Capture the cell that displays the provided text and extract its (X, Y) central coordinate. 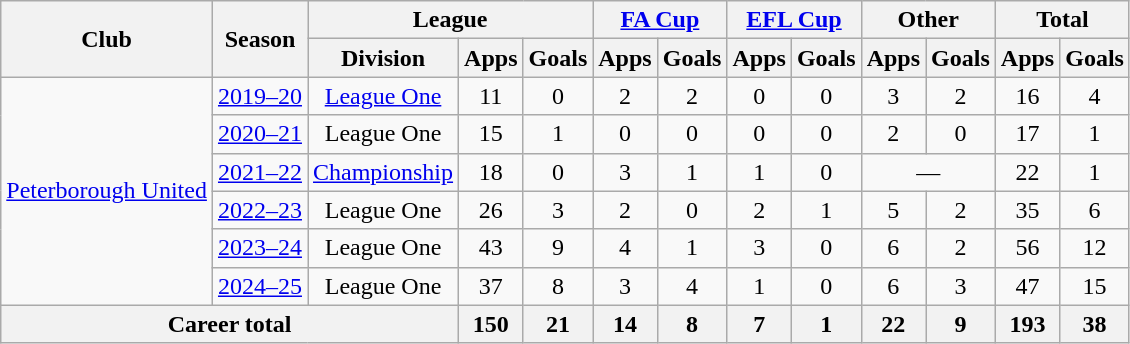
Other (928, 20)
35 (1027, 210)
Peterborough United (107, 191)
2023–24 (260, 248)
14 (625, 324)
2019–20 (260, 96)
FA Cup (660, 20)
League (450, 20)
Club (107, 39)
47 (1027, 286)
Division (384, 58)
38 (1095, 324)
193 (1027, 324)
150 (491, 324)
11 (491, 96)
2022–23 (260, 210)
26 (491, 210)
12 (1095, 248)
2020–21 (260, 134)
21 (558, 324)
5 (893, 210)
2021–22 (260, 172)
17 (1027, 134)
16 (1027, 96)
Season (260, 39)
Total (1062, 20)
7 (759, 324)
37 (491, 286)
Career total (230, 324)
EFL Cup (794, 20)
2024–25 (260, 286)
18 (491, 172)
43 (491, 248)
Championship (384, 172)
— (928, 172)
56 (1027, 248)
